Detect which cell encompasses the target text, then output its (X, Y) center coordinate. 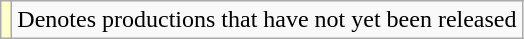
Denotes productions that have not yet been released (267, 20)
